Identify which cell holds the provided text, then report its (x, y) central coordinate. 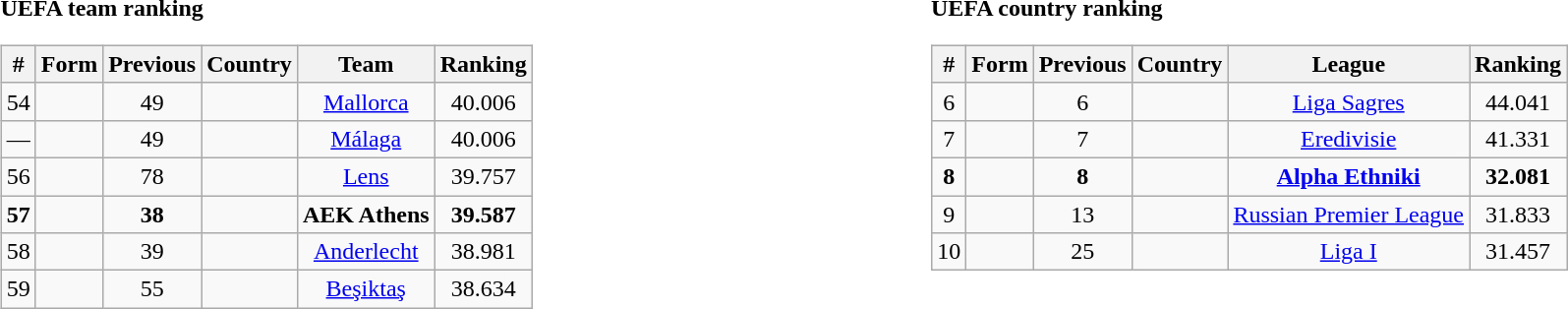
39.757 (484, 176)
Beşiktaş (366, 289)
44.041 (1518, 101)
31.833 (1518, 214)
55 (152, 289)
38 (152, 214)
78 (152, 176)
Alpha Ethniki (1349, 176)
9 (950, 214)
Liga Sagres (1349, 101)
Russian Premier League (1349, 214)
Málaga (366, 139)
Liga I (1349, 252)
57 (18, 214)
39.587 (484, 214)
38.981 (484, 252)
Anderlecht (366, 252)
League (1349, 64)
58 (18, 252)
32.081 (1518, 176)
— (18, 139)
Mallorca (366, 101)
AEK Athens (366, 214)
Eredivisie (1349, 139)
25 (1082, 252)
31.457 (1518, 252)
13 (1082, 214)
38.634 (484, 289)
56 (18, 176)
Team (366, 64)
54 (18, 101)
39 (152, 252)
10 (950, 252)
Lens (366, 176)
41.331 (1518, 139)
59 (18, 289)
